Identify which cell holds the provided text, then report its (x, y) central coordinate. 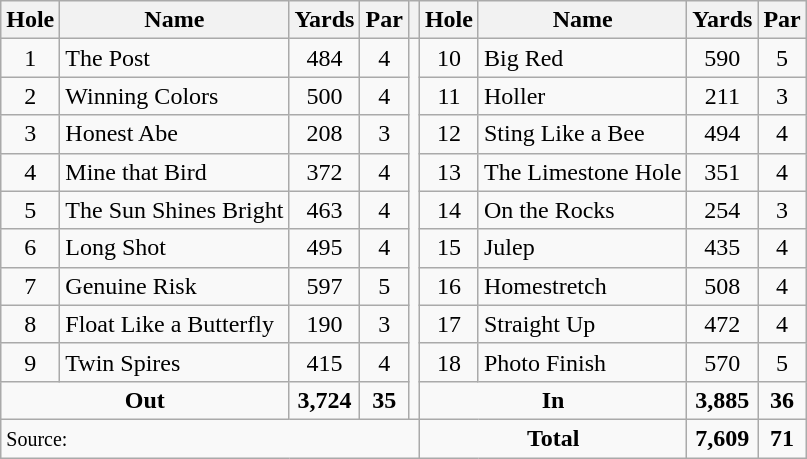
Sting Like a Bee (582, 134)
190 (324, 324)
The Sun Shines Bright (174, 210)
On the Rocks (582, 210)
3,724 (324, 400)
9 (30, 362)
Straight Up (582, 324)
254 (722, 210)
484 (324, 58)
494 (722, 134)
1 (30, 58)
2 (30, 96)
36 (782, 400)
71 (782, 438)
18 (448, 362)
7 (30, 286)
Genuine Risk (174, 286)
351 (722, 172)
7,609 (722, 438)
The Post (174, 58)
211 (722, 96)
Source: (210, 438)
13 (448, 172)
3,885 (722, 400)
The Limestone Hole (582, 172)
8 (30, 324)
Julep (582, 248)
Out (145, 400)
Total (552, 438)
Float Like a Butterfly (174, 324)
6 (30, 248)
463 (324, 210)
Homestretch (582, 286)
570 (722, 362)
372 (324, 172)
Photo Finish (582, 362)
Long Shot (174, 248)
435 (722, 248)
Honest Abe (174, 134)
14 (448, 210)
597 (324, 286)
17 (448, 324)
590 (722, 58)
11 (448, 96)
495 (324, 248)
15 (448, 248)
500 (324, 96)
Holler (582, 96)
In (552, 400)
472 (722, 324)
16 (448, 286)
415 (324, 362)
10 (448, 58)
35 (384, 400)
Twin Spires (174, 362)
208 (324, 134)
12 (448, 134)
Mine that Bird (174, 172)
Big Red (582, 58)
508 (722, 286)
Winning Colors (174, 96)
